Find where the given text appears and provide that cell's center as [x, y] coordinate. 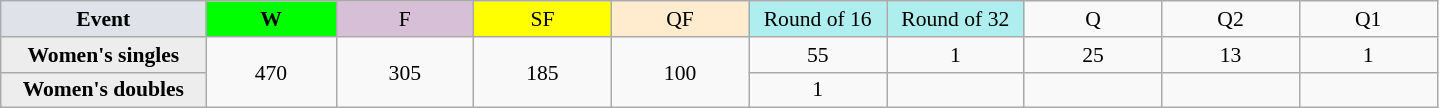
Women's doubles [104, 90]
Q1 [1368, 19]
Women's singles [104, 55]
25 [1093, 55]
305 [405, 72]
Round of 32 [955, 19]
W [271, 19]
Q2 [1231, 19]
Round of 16 [818, 19]
55 [818, 55]
13 [1231, 55]
470 [271, 72]
185 [543, 72]
SF [543, 19]
QF [680, 19]
F [405, 19]
Event [104, 19]
100 [680, 72]
Q [1093, 19]
